For the text-containing cell, return its midpoint in (x, y) coordinate format. 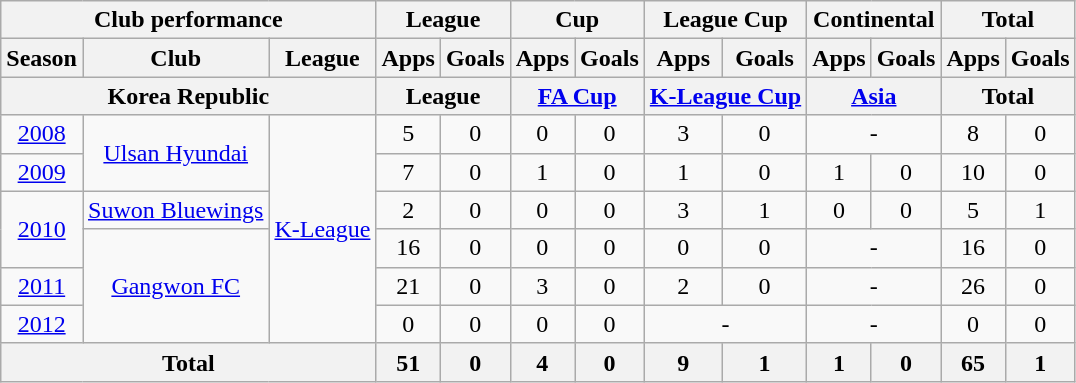
2008 (42, 134)
4 (542, 362)
65 (973, 362)
Ulsan Hyundai (175, 153)
Cup (577, 20)
9 (683, 362)
Club performance (188, 20)
League Cup (725, 20)
2012 (42, 324)
Club (175, 58)
2010 (42, 229)
26 (973, 286)
Asia (874, 96)
K-League (322, 229)
Korea Republic (188, 96)
8 (973, 134)
Continental (874, 20)
Gangwon FC (175, 286)
51 (408, 362)
10 (973, 172)
Suwon Bluewings (175, 210)
7 (408, 172)
K-League Cup (725, 96)
Season (42, 58)
2009 (42, 172)
2011 (42, 286)
21 (408, 286)
FA Cup (577, 96)
